Pinpoint the cell where the given text exists, returning its [X, Y] midpoint coordinate. 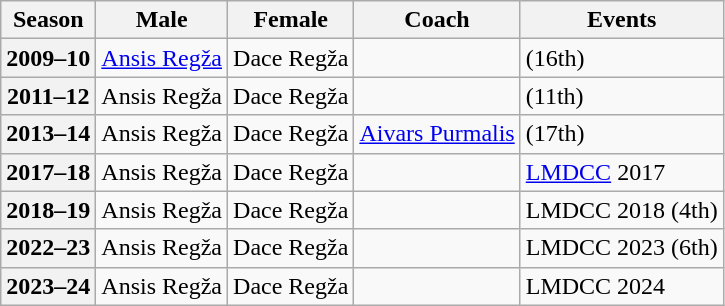
LMDCC 2017 [622, 172]
2022–23 [48, 248]
2009–10 [48, 58]
(16th) [622, 58]
2011–12 [48, 96]
LMDCC 2024 [622, 286]
2013–14 [48, 134]
2018–19 [48, 210]
Season [48, 20]
(11th) [622, 96]
Female [291, 20]
LMDCC 2018 (4th) [622, 210]
2023–24 [48, 286]
2017–18 [48, 172]
Male [162, 20]
Events [622, 20]
(17th) [622, 134]
Aivars Purmalis [437, 134]
Coach [437, 20]
LMDCC 2023 (6th) [622, 248]
